Capture the cell that displays the provided text and extract its [x, y] central coordinate. 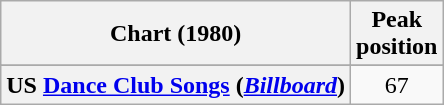
US Dance Club Songs (Billboard) [176, 85]
Peakposition [397, 34]
Chart (1980) [176, 34]
67 [397, 85]
